Scan for the cell matching the given text and deliver its [X, Y] coordinate at center. 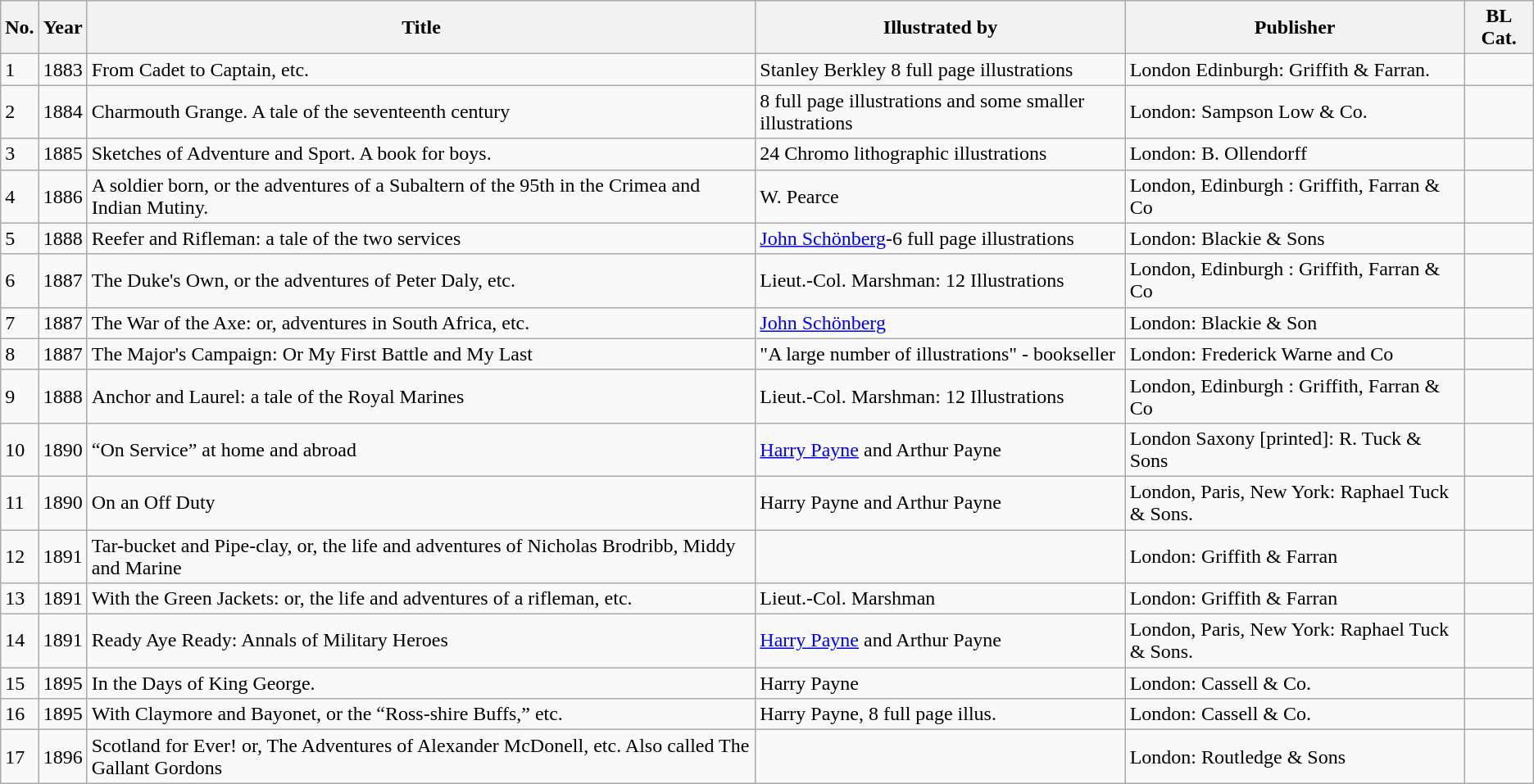
Lieut.-Col. Marshman [941, 599]
Harry Payne, 8 full page illus. [941, 714]
Illustrated by [941, 28]
London Saxony [printed]: R. Tuck & Sons [1295, 449]
Tar-bucket and Pipe-clay, or, the life and adventures of Nicholas Brodribb, Middy and Marine [421, 555]
10 [20, 449]
Scotland for Ever! or, The Adventures of Alexander McDonell, etc. Also called The Gallant Gordons [421, 757]
With the Green Jackets: or, the life and adventures of a rifleman, etc. [421, 599]
London: Blackie & Son [1295, 323]
5 [20, 238]
BL Cat. [1499, 28]
London: Routledge & Sons [1295, 757]
Anchor and Laurel: a tale of the Royal Marines [421, 397]
On an Off Duty [421, 503]
15 [20, 683]
London: Sampson Low & Co. [1295, 111]
7 [20, 323]
In the Days of King George. [421, 683]
Ready Aye Ready: Annals of Military Heroes [421, 641]
London Edinburgh: Griffith & Farran. [1295, 70]
12 [20, 555]
The Duke's Own, or the adventures of Peter Daly, etc. [421, 280]
16 [20, 714]
Reefer and Rifleman: a tale of the two services [421, 238]
3 [20, 154]
14 [20, 641]
With Claymore and Bayonet, or the “Ross-shire Buffs,” etc. [421, 714]
“On Service” at home and abroad [421, 449]
The War of the Axe: or, adventures in South Africa, etc. [421, 323]
17 [20, 757]
John Schönberg [941, 323]
Year [62, 28]
24 Chromo lithographic illustrations [941, 154]
A soldier born, or the adventures of a Subaltern of the 95th in the Crimea and Indian Mutiny. [421, 197]
No. [20, 28]
London: Blackie & Sons [1295, 238]
1885 [62, 154]
8 [20, 354]
11 [20, 503]
6 [20, 280]
Charmouth Grange. A tale of the seventeenth century [421, 111]
4 [20, 197]
"A large number of illustrations" - bookseller [941, 354]
From Cadet to Captain, etc. [421, 70]
Title [421, 28]
2 [20, 111]
1 [20, 70]
9 [20, 397]
The Major's Campaign: Or My First Battle and My Last [421, 354]
1886 [62, 197]
13 [20, 599]
London: B. Ollendorff [1295, 154]
London: Frederick Warne and Co [1295, 354]
Harry Payne [941, 683]
W. Pearce [941, 197]
1884 [62, 111]
1883 [62, 70]
8 full page illustrations and some smaller illustrations [941, 111]
Stanley Berkley 8 full page illustrations [941, 70]
1896 [62, 757]
Sketches of Adventure and Sport. A book for boys. [421, 154]
Publisher [1295, 28]
John Schönberg-6 full page illustrations [941, 238]
